Return the (X, Y) coordinate for the center point of the cell that contains the specified text.  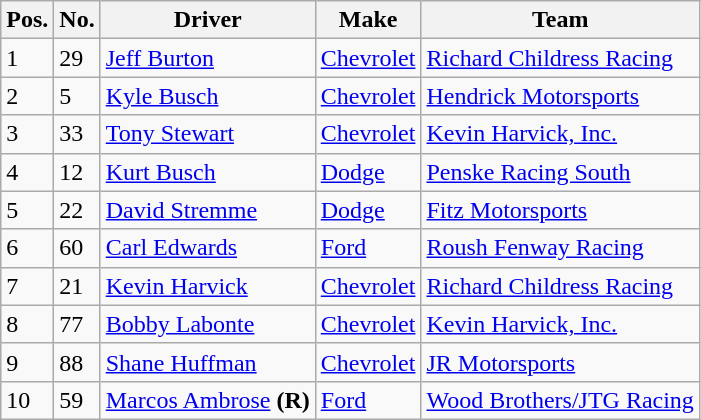
3 (28, 134)
77 (77, 324)
Fitz Motorsports (560, 210)
Jeff Burton (208, 58)
Kurt Busch (208, 172)
60 (77, 248)
Roush Fenway Racing (560, 248)
Bobby Labonte (208, 324)
59 (77, 400)
Kevin Harvick (208, 286)
Marcos Ambrose (R) (208, 400)
29 (77, 58)
Wood Brothers/JTG Racing (560, 400)
22 (77, 210)
Shane Huffman (208, 362)
Penske Racing South (560, 172)
12 (77, 172)
21 (77, 286)
Kyle Busch (208, 96)
Pos. (28, 20)
Driver (208, 20)
David Stremme (208, 210)
2 (28, 96)
33 (77, 134)
Carl Edwards (208, 248)
4 (28, 172)
JR Motorsports (560, 362)
9 (28, 362)
Make (368, 20)
Tony Stewart (208, 134)
8 (28, 324)
No. (77, 20)
Hendrick Motorsports (560, 96)
6 (28, 248)
10 (28, 400)
88 (77, 362)
7 (28, 286)
Team (560, 20)
1 (28, 58)
